Identify which cell holds the provided text, then report its (x, y) central coordinate. 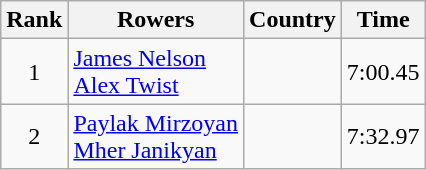
James NelsonAlex Twist (156, 72)
Time (383, 20)
Paylak MirzoyanMher Janikyan (156, 136)
2 (34, 136)
Rowers (156, 20)
Rank (34, 20)
1 (34, 72)
7:32.97 (383, 136)
7:00.45 (383, 72)
Country (293, 20)
